Find where the given text appears and provide that cell's center as [x, y] coordinate. 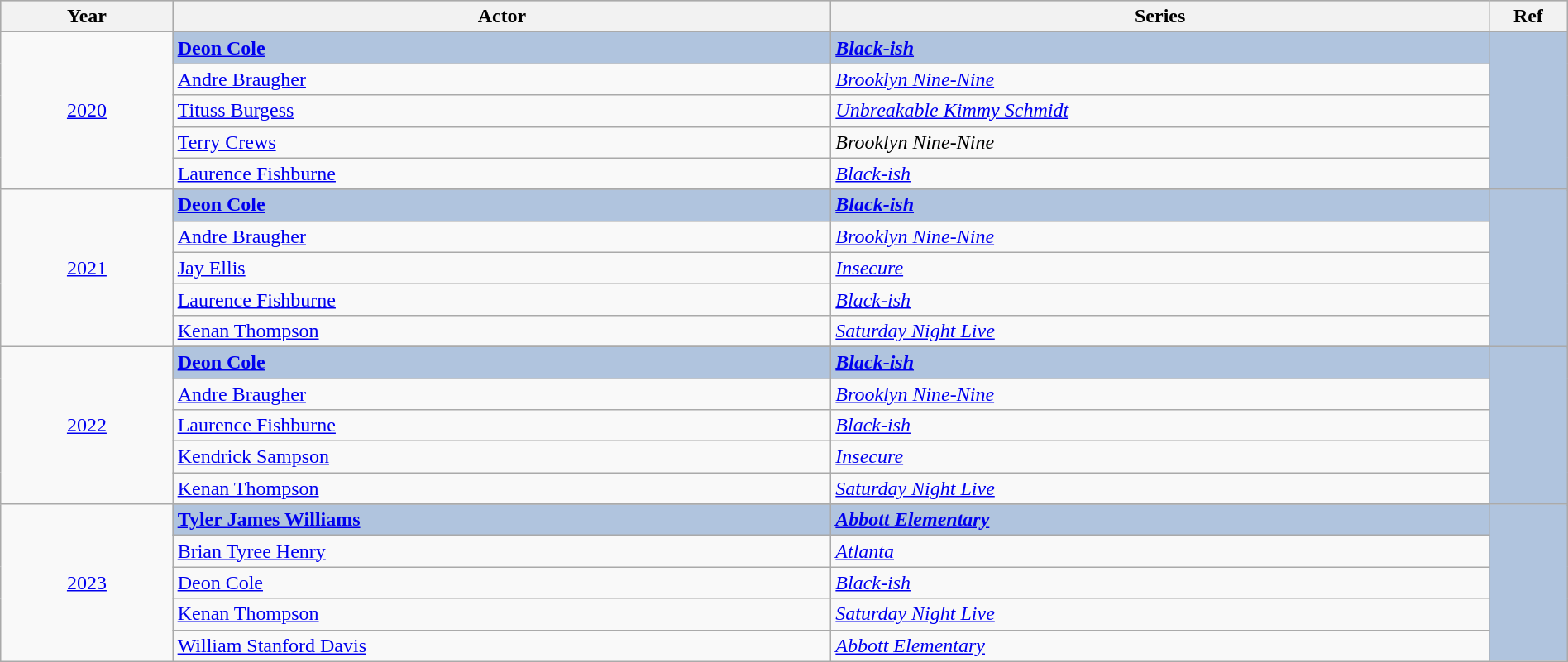
Actor [502, 17]
Ref [1528, 17]
Series [1160, 17]
Unbreakable Kimmy Schmidt [1160, 111]
Atlanta [1160, 551]
2023 [87, 583]
Tyler James Williams [502, 520]
Kendrick Sampson [502, 457]
William Stanford Davis [502, 645]
2021 [87, 268]
Jay Ellis [502, 268]
Terry Crews [502, 142]
Tituss Burgess [502, 111]
2020 [87, 111]
Year [87, 17]
2022 [87, 425]
Brian Tyree Henry [502, 551]
